Determine the [x, y] coordinate at the center of the cell enclosing the given text.  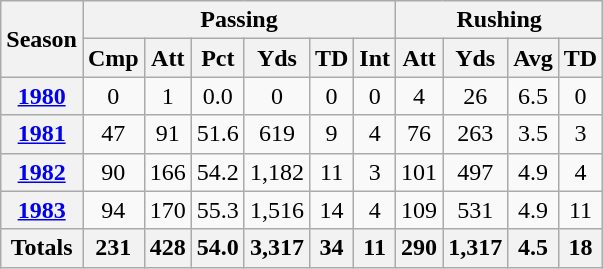
94 [113, 210]
497 [476, 172]
9 [331, 134]
18 [580, 248]
Season [42, 39]
54.2 [218, 172]
1980 [42, 96]
170 [168, 210]
Totals [42, 248]
109 [420, 210]
1983 [42, 210]
166 [168, 172]
3,317 [276, 248]
Avg [534, 58]
Passing [238, 20]
54.0 [218, 248]
1981 [42, 134]
6.5 [534, 96]
1,182 [276, 172]
531 [476, 210]
Pct [218, 58]
26 [476, 96]
47 [113, 134]
1 [168, 96]
Int [375, 58]
231 [113, 248]
Rushing [500, 20]
101 [420, 172]
91 [168, 134]
428 [168, 248]
4.5 [534, 248]
263 [476, 134]
Cmp [113, 58]
290 [420, 248]
34 [331, 248]
76 [420, 134]
1982 [42, 172]
0.0 [218, 96]
14 [331, 210]
3.5 [534, 134]
90 [113, 172]
55.3 [218, 210]
619 [276, 134]
51.6 [218, 134]
1,317 [476, 248]
1,516 [276, 210]
